Provide the [x, y] coordinate of the cell's center where the given text is located.  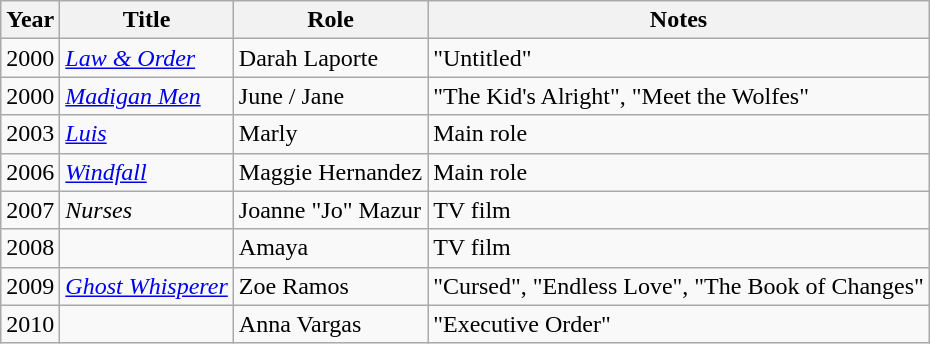
"Executive Order" [679, 324]
2008 [30, 248]
Anna Vargas [330, 324]
Year [30, 20]
Zoe Ramos [330, 286]
Madigan Men [147, 96]
2003 [30, 134]
Maggie Hernandez [330, 172]
Nurses [147, 210]
"Cursed", "Endless Love", "The Book of Changes" [679, 286]
2009 [30, 286]
Joanne "Jo" Mazur [330, 210]
"Untitled" [679, 58]
Law & Order [147, 58]
2006 [30, 172]
Role [330, 20]
"The Kid's Alright", "Meet the Wolfes" [679, 96]
Windfall [147, 172]
Darah Laporte [330, 58]
Amaya [330, 248]
2007 [30, 210]
Title [147, 20]
June / Jane [330, 96]
Ghost Whisperer [147, 286]
Notes [679, 20]
Marly [330, 134]
2010 [30, 324]
Luis [147, 134]
